Return the (X, Y) coordinate for the center point of the cell that contains the specified text.  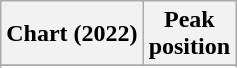
Chart (2022) (72, 34)
Peakposition (189, 34)
